Provide the (X, Y) coordinate of the cell's center where the given text is located.  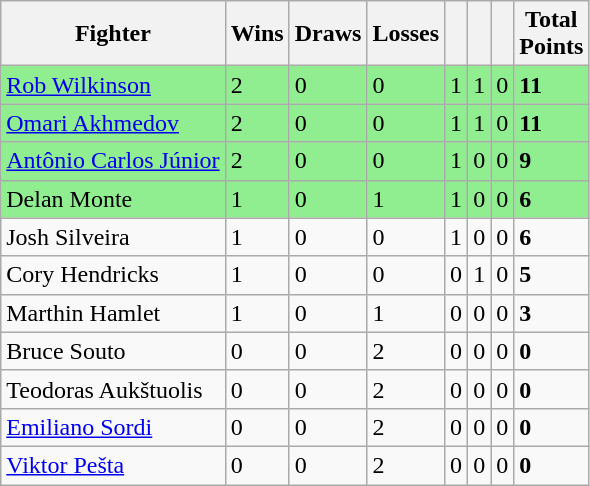
Rob Wilkinson (113, 85)
Emiliano Sordi (113, 427)
Draws (328, 34)
Teodoras Aukštuolis (113, 389)
Josh Silveira (113, 237)
Omari Akhmedov (113, 123)
Antônio Carlos Júnior (113, 161)
9 (552, 161)
Marthin Hamlet (113, 313)
3 (552, 313)
Fighter (113, 34)
Losses (406, 34)
5 (552, 275)
Viktor Pešta (113, 465)
Bruce Souto (113, 351)
Wins (257, 34)
Delan Monte (113, 199)
Cory Hendricks (113, 275)
Total Points (552, 34)
